Extract the (X, Y) coordinate from the center of the cell holding the provided text.  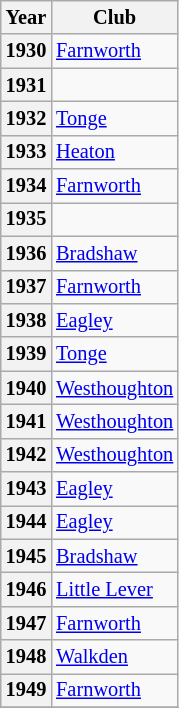
1941 (26, 421)
1945 (26, 556)
Little Lever (114, 589)
1944 (26, 522)
Heaton (114, 152)
1932 (26, 118)
1942 (26, 455)
1943 (26, 489)
1938 (26, 320)
Walkden (114, 657)
1946 (26, 589)
1931 (26, 85)
1947 (26, 623)
Club (114, 17)
1948 (26, 657)
Year (26, 17)
1934 (26, 186)
1940 (26, 388)
1935 (26, 219)
1939 (26, 354)
1933 (26, 152)
1930 (26, 51)
1937 (26, 287)
1936 (26, 253)
1949 (26, 690)
